Determine the [x, y] coordinate at the center of the cell enclosing the given text.  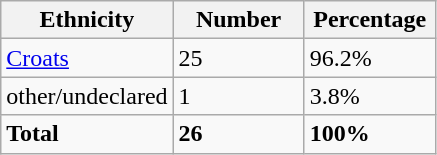
1 [238, 96]
Percentage [370, 20]
Ethnicity [87, 20]
96.2% [370, 58]
other/undeclared [87, 96]
3.8% [370, 96]
Croats [87, 58]
25 [238, 58]
Total [87, 134]
Number [238, 20]
26 [238, 134]
100% [370, 134]
